Pinpoint the cell where the given text exists, returning its (x, y) midpoint coordinate. 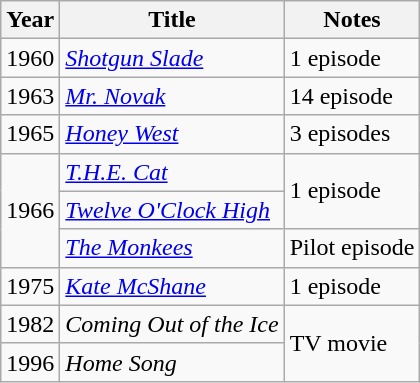
1965 (30, 134)
Title (172, 20)
3 episodes (352, 134)
1975 (30, 286)
Pilot episode (352, 248)
Twelve O'Clock High (172, 210)
Coming Out of the Ice (172, 324)
T.H.E. Cat (172, 172)
Mr. Novak (172, 96)
14 episode (352, 96)
Kate McShane (172, 286)
TV movie (352, 343)
Year (30, 20)
1960 (30, 58)
Shotgun Slade (172, 58)
Notes (352, 20)
The Monkees (172, 248)
1996 (30, 362)
1966 (30, 210)
1963 (30, 96)
Home Song (172, 362)
1982 (30, 324)
Honey West (172, 134)
